Locate the cell with the specified text and output its (X, Y) center coordinate. 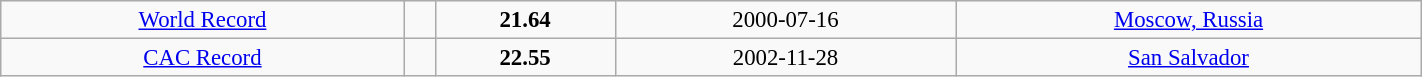
San Salvador (1188, 58)
CAC Record (202, 58)
World Record (202, 20)
2000-07-16 (786, 20)
21.64 (525, 20)
22.55 (525, 58)
Moscow, Russia (1188, 20)
2002-11-28 (786, 58)
